Output the (x, y) coordinate of the center of the cell containing the given text.  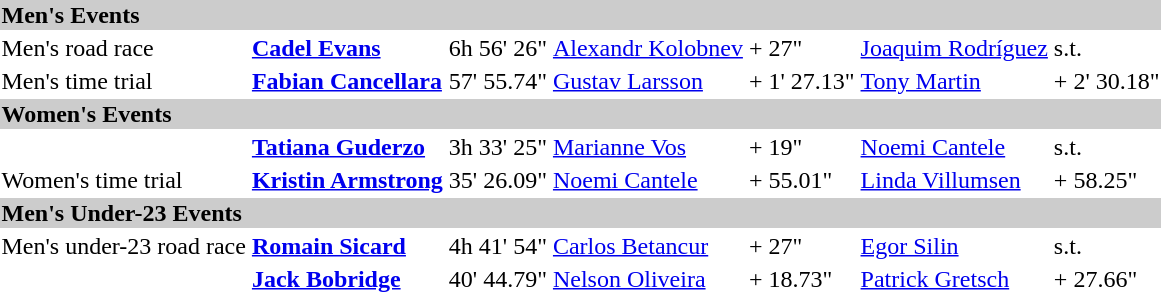
Romain Sicard (347, 246)
+ 1' 27.13" (802, 81)
Fabian Cancellara (347, 81)
Carlos Betancur (648, 246)
Tony Martin (954, 81)
Marianne Vos (648, 147)
Kristin Armstrong (347, 180)
35' 26.09" (498, 180)
Men's Events (580, 15)
Cadel Evans (347, 48)
Women's Events (580, 114)
6h 56' 26" (498, 48)
+ 58.25" (1106, 180)
Joaquim Rodríguez (954, 48)
+ 55.01" (802, 180)
Egor Silin (954, 246)
+ 19" (802, 147)
Linda Villumsen (954, 180)
+ 2' 30.18" (1106, 81)
Gustav Larsson (648, 81)
4h 41' 54" (498, 246)
Women's time trial (124, 180)
Men's time trial (124, 81)
Men's Under-23 Events (580, 213)
Men's under-23 road race (124, 246)
Tatiana Guderzo (347, 147)
Alexandr Kolobnev (648, 48)
57' 55.74" (498, 81)
3h 33' 25" (498, 147)
Men's road race (124, 48)
